Output the (X, Y) coordinate of the center of the cell containing the given text.  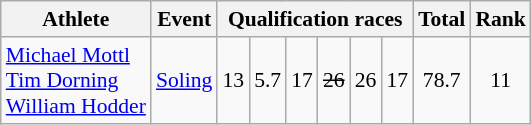
Soling (184, 80)
Athlete (76, 19)
5.7 (268, 80)
13 (233, 80)
Event (184, 19)
Qualification races (315, 19)
11 (500, 80)
Rank (500, 19)
Total (442, 19)
78.7 (442, 80)
Michael MottlTim DorningWilliam Hodder (76, 80)
